Search for the cell housing the specified text and yield its (x, y) center coordinate. 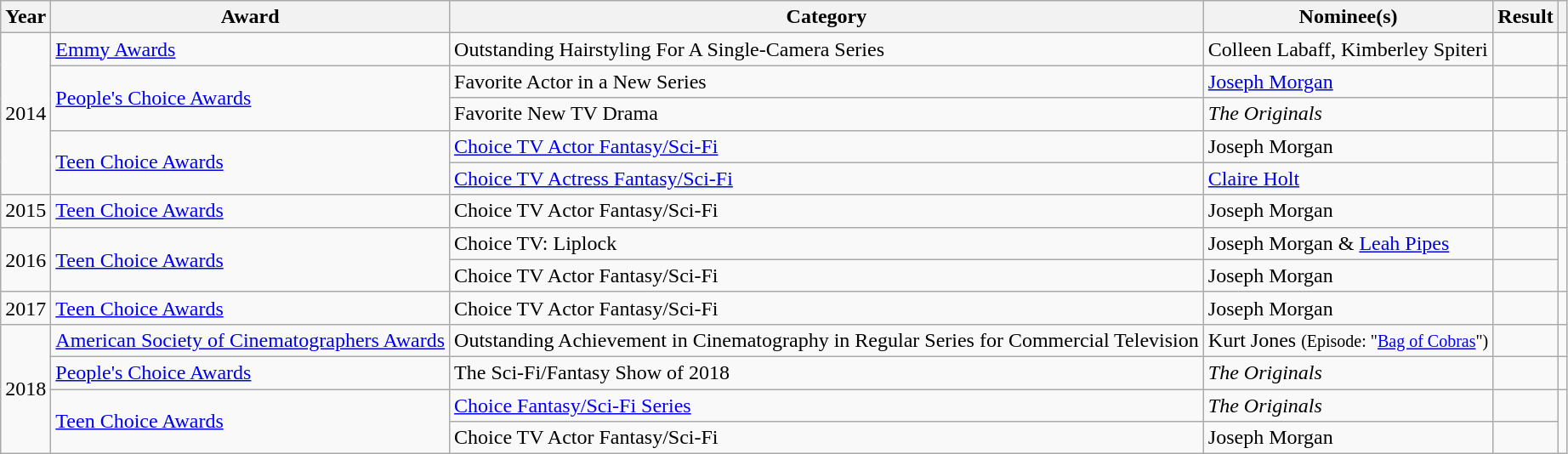
Year (26, 17)
Favorite New TV Drama (827, 114)
Choice TV Actress Fantasy/Sci-Fi (827, 179)
The Sci-Fi/Fantasy Show of 2018 (827, 372)
2018 (26, 389)
Choice TV: Liplock (827, 243)
Colleen Labaff, Kimberley Spiteri (1349, 49)
Emmy Awards (250, 49)
American Society of Cinematographers Awards (250, 340)
Choice Fantasy/Sci-Fi Series (827, 406)
2016 (26, 259)
2017 (26, 308)
Outstanding Achievement in Cinematography in Regular Series for Commercial Television (827, 340)
Favorite Actor in a New Series (827, 82)
Award (250, 17)
Joseph Morgan & Leah Pipes (1349, 243)
Outstanding Hairstyling For A Single-Camera Series (827, 49)
Kurt Jones (Episode: "Bag of Cobras") (1349, 340)
Nominee(s) (1349, 17)
Result (1525, 17)
Claire Holt (1349, 179)
2014 (26, 114)
Category (827, 17)
2015 (26, 211)
